Output the (x, y) coordinate of the center of the cell containing the given text.  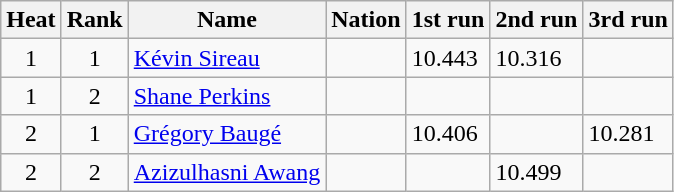
1st run (448, 20)
Nation (366, 20)
10.443 (448, 58)
Azizulhasni Awang (226, 172)
Heat (31, 20)
3rd run (628, 20)
10.499 (536, 172)
Grégory Baugé (226, 134)
2nd run (536, 20)
Rank (94, 20)
10.316 (536, 58)
Name (226, 20)
Kévin Sireau (226, 58)
Shane Perkins (226, 96)
10.406 (448, 134)
10.281 (628, 134)
